Locate the cell with the specified text and output its [X, Y] center coordinate. 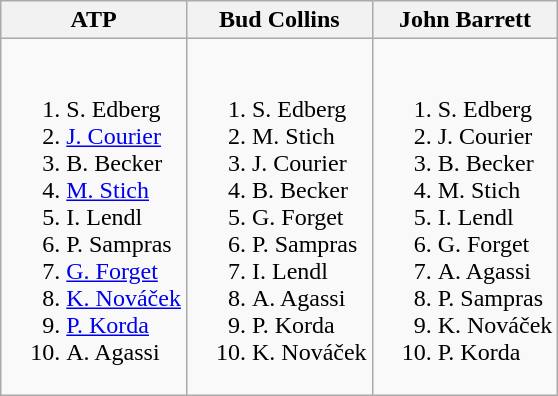
S. Edberg J. Courier B. Becker M. Stich I. Lendl P. Sampras G. Forget K. Nováček P. Korda A. Agassi [94, 217]
ATP [94, 20]
John Barrett [465, 20]
Bud Collins [279, 20]
S. Edberg M. Stich J. Courier B. Becker G. Forget P. Sampras I. Lendl A. Agassi P. Korda K. Nováček [279, 217]
S. Edberg J. Courier B. Becker M. Stich I. Lendl G. Forget A. Agassi P. Sampras K. Nováček P. Korda [465, 217]
